Return the (X, Y) coordinate for the center point of the cell that contains the specified text.  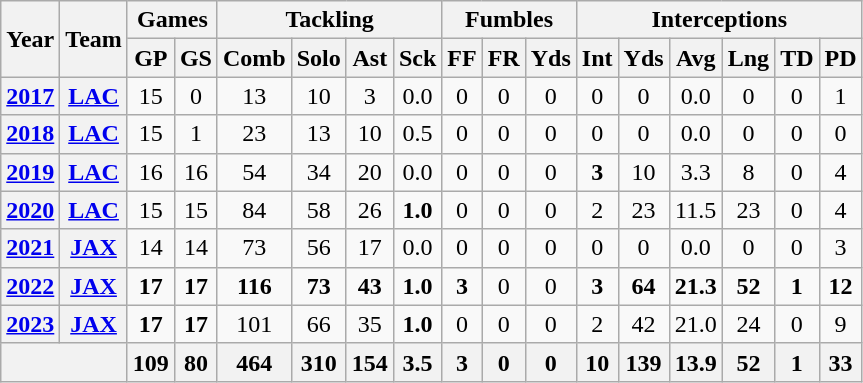
54 (254, 172)
Ast (370, 58)
Sck (417, 58)
64 (644, 286)
Fumbles (510, 20)
139 (644, 362)
GS (196, 58)
PD (840, 58)
24 (748, 324)
2021 (30, 248)
13.9 (696, 362)
2022 (30, 286)
101 (254, 324)
8 (748, 172)
80 (196, 362)
TD (797, 58)
33 (840, 362)
3.3 (696, 172)
43 (370, 286)
2020 (30, 210)
21.3 (696, 286)
9 (840, 324)
FF (462, 58)
2023 (30, 324)
Comb (254, 58)
FR (504, 58)
154 (370, 362)
Tackling (329, 20)
35 (370, 324)
109 (150, 362)
3.5 (417, 362)
34 (318, 172)
Year (30, 39)
Games (172, 20)
56 (318, 248)
20 (370, 172)
84 (254, 210)
2018 (30, 134)
Avg (696, 58)
12 (840, 286)
116 (254, 286)
0.5 (417, 134)
58 (318, 210)
Interceptions (719, 20)
26 (370, 210)
GP (150, 58)
66 (318, 324)
2017 (30, 96)
464 (254, 362)
2019 (30, 172)
Lng (748, 58)
310 (318, 362)
21.0 (696, 324)
11.5 (696, 210)
Int (597, 58)
42 (644, 324)
Team (94, 39)
Solo (318, 58)
